Scan for the cell matching the given text and deliver its (x, y) coordinate at center. 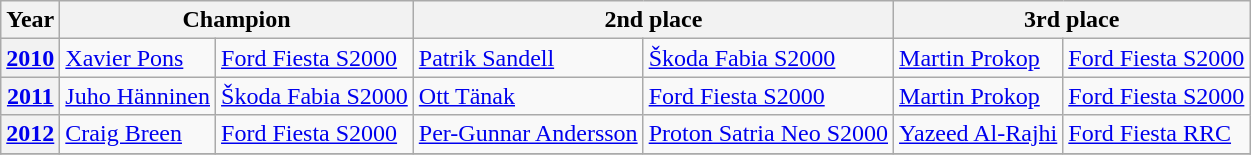
Xavier Pons (138, 58)
2010 (30, 58)
Patrik Sandell (528, 58)
3rd place (1072, 20)
Year (30, 20)
2nd place (653, 20)
Proton Satria Neo S2000 (768, 134)
Per-Gunnar Andersson (528, 134)
Craig Breen (138, 134)
Ott Tänak (528, 96)
2012 (30, 134)
Ford Fiesta RRC (1156, 134)
2011 (30, 96)
Yazeed Al-Rajhi (978, 134)
Champion (236, 20)
Juho Hänninen (138, 96)
